Scan for the cell matching the given text and deliver its (X, Y) coordinate at center. 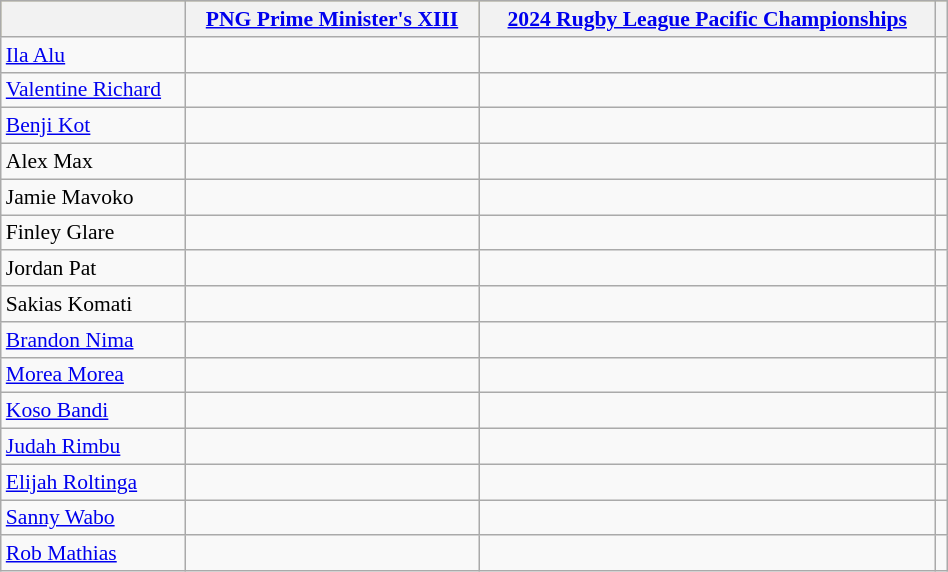
Alex Max (94, 162)
Jamie Mavoko (94, 197)
Koso Bandi (94, 411)
Finley Glare (94, 233)
Sanny Wabo (94, 518)
Ila Alu (94, 55)
Benji Kot (94, 126)
2024 Rugby League Pacific Championships (708, 19)
Judah Rimbu (94, 447)
Valentine Richard (94, 90)
Jordan Pat (94, 269)
Morea Morea (94, 375)
PNG Prime Minister's XIII (332, 19)
Brandon Nima (94, 340)
Sakias Komati (94, 304)
Rob Mathias (94, 554)
Elijah Roltinga (94, 482)
